Extract the [X, Y] coordinate from the center of the cell holding the provided text.  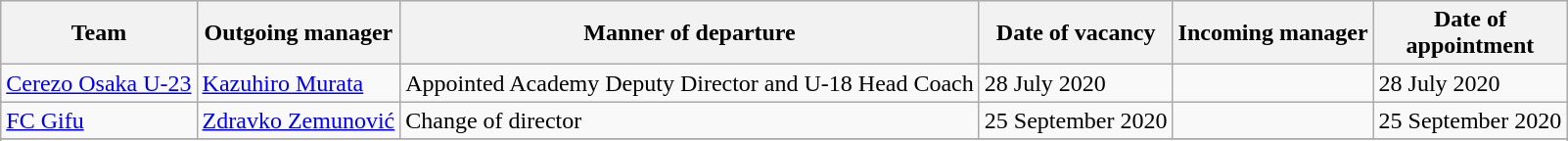
Manner of departure [690, 33]
Zdravko Zemunović [299, 120]
Appointed Academy Deputy Director and U-18 Head Coach [690, 83]
Outgoing manager [299, 33]
Incoming manager [1272, 33]
FC Gifu [99, 120]
Date of vacancy [1076, 33]
Kazuhiro Murata [299, 83]
Cerezo Osaka U-23 [99, 83]
Change of director [690, 120]
Team [99, 33]
Date ofappointment [1470, 33]
